Determine the [x, y] coordinate at the center of the cell enclosing the given text.  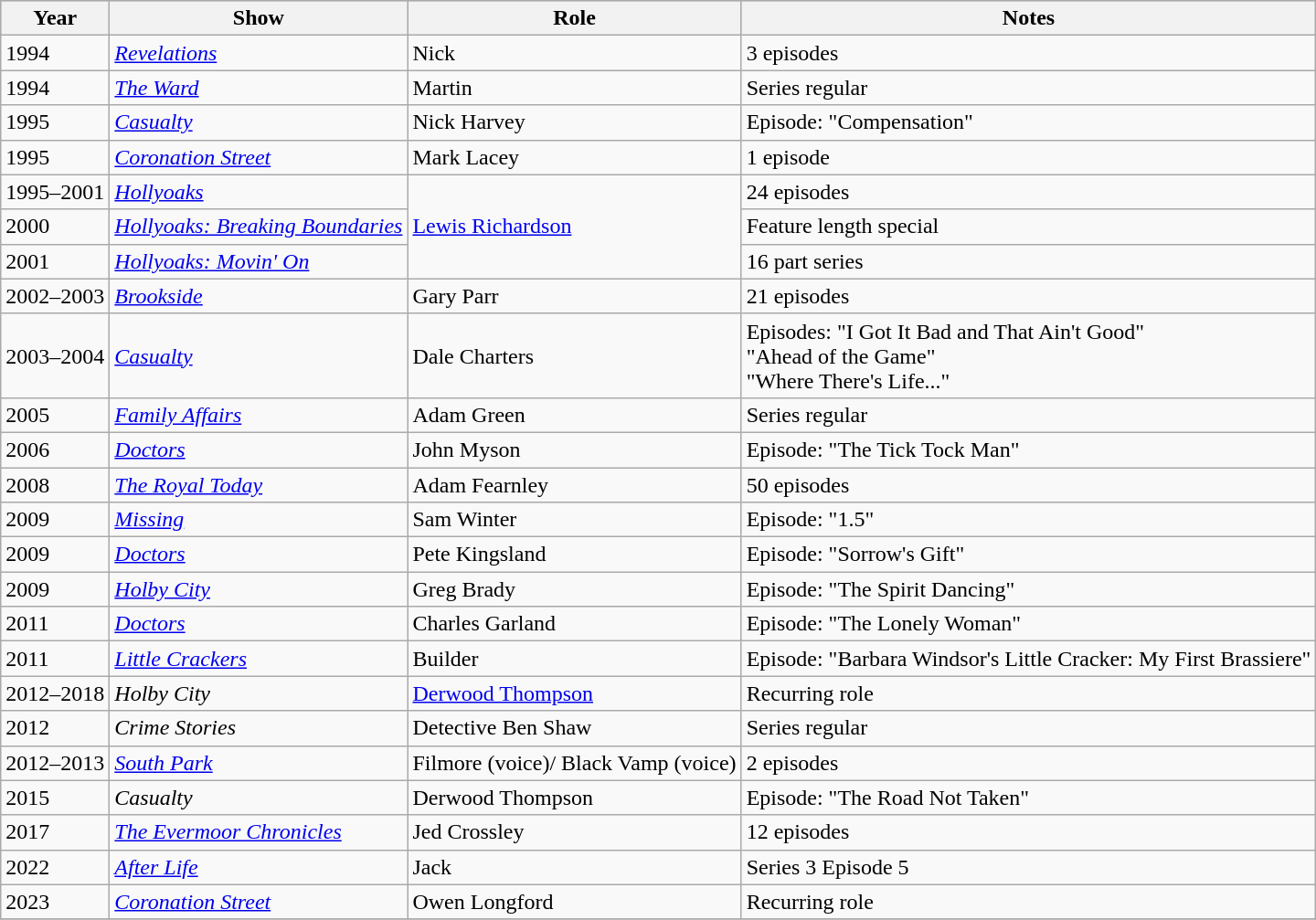
Episode: "The Tick Tock Man" [1029, 449]
2006 [55, 449]
Filmore (voice)/ Black Vamp (voice) [574, 763]
2000 [55, 227]
2017 [55, 832]
Crime Stories [259, 728]
2005 [55, 415]
2012 [55, 728]
After Life [259, 867]
Greg Brady [574, 589]
Sam Winter [574, 520]
Episodes: "I Got It Bad and That Ain't Good""Ahead of the Game""Where There's Life..." [1029, 355]
Gary Parr [574, 296]
South Park [259, 763]
Little Crackers [259, 659]
Hollyoaks: Breaking Boundaries [259, 227]
Nick Harvey [574, 122]
Builder [574, 659]
Dale Charters [574, 355]
2 episodes [1029, 763]
Hollyoaks [259, 192]
The Evermoor Chronicles [259, 832]
24 episodes [1029, 192]
Adam Fearnley [574, 485]
Martin [574, 88]
Lewis Richardson [574, 227]
Charles Garland [574, 624]
2001 [55, 261]
Jack [574, 867]
Adam Green [574, 415]
Series 3 Episode 5 [1029, 867]
50 episodes [1029, 485]
2015 [55, 798]
Owen Longford [574, 902]
The Royal Today [259, 485]
Jed Crossley [574, 832]
Episode: "Barbara Windsor's Little Cracker: My First Brassiere" [1029, 659]
1995–2001 [55, 192]
Feature length special [1029, 227]
Family Affairs [259, 415]
Show [259, 18]
Revelations [259, 53]
Brookside [259, 296]
2022 [55, 867]
2023 [55, 902]
3 episodes [1029, 53]
Mark Lacey [574, 157]
2003–2004 [55, 355]
Nick [574, 53]
21 episodes [1029, 296]
Role [574, 18]
Hollyoaks: Movin' On [259, 261]
2002–2003 [55, 296]
Episode: "The Lonely Woman" [1029, 624]
1 episode [1029, 157]
The Ward [259, 88]
Pete Kingsland [574, 555]
12 episodes [1029, 832]
Episode: "1.5" [1029, 520]
2012–2013 [55, 763]
John Myson [574, 449]
Episode: "The Road Not Taken" [1029, 798]
2012–2018 [55, 693]
Episode: "Compensation" [1029, 122]
Notes [1029, 18]
Episode: "Sorrow's Gift" [1029, 555]
16 part series [1029, 261]
Detective Ben Shaw [574, 728]
Year [55, 18]
2008 [55, 485]
Missing [259, 520]
Episode: "The Spirit Dancing" [1029, 589]
